Pinpoint the cell where the given text exists, returning its [X, Y] midpoint coordinate. 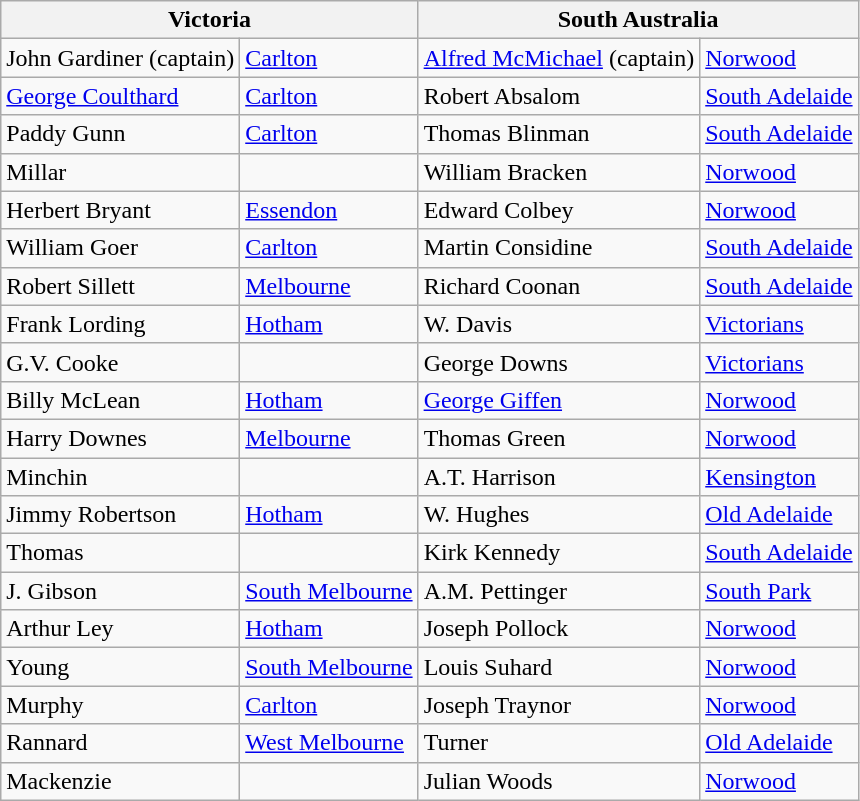
Edward Colbey [559, 210]
Young [120, 667]
Arthur Ley [120, 629]
W. Hughes [559, 515]
Alfred McMichael (captain) [559, 58]
Victoria [210, 20]
Robert Absalom [559, 96]
South Park [779, 591]
Kirk Kennedy [559, 553]
Essendon [329, 210]
George Coulthard [120, 96]
Rannard [120, 743]
Martin Considine [559, 248]
George Giffen [559, 400]
Robert Sillett [120, 286]
Thomas Green [559, 438]
Millar [120, 172]
Kensington [779, 477]
G.V. Cooke [120, 362]
Murphy [120, 705]
A.T. Harrison [559, 477]
George Downs [559, 362]
Richard Coonan [559, 286]
William Goer [120, 248]
Julian Woods [559, 781]
W. Davis [559, 324]
A.M. Pettinger [559, 591]
William Bracken [559, 172]
South Australia [638, 20]
West Melbourne [329, 743]
Thomas Blinman [559, 134]
Frank Lording [120, 324]
Paddy Gunn [120, 134]
J. Gibson [120, 591]
Minchin [120, 477]
Mackenzie [120, 781]
Herbert Bryant [120, 210]
Billy McLean [120, 400]
Joseph Pollock [559, 629]
Jimmy Robertson [120, 515]
Joseph Traynor [559, 705]
Harry Downes [120, 438]
Thomas [120, 553]
John Gardiner (captain) [120, 58]
Turner [559, 743]
Louis Suhard [559, 667]
